Scan for the cell matching the given text and deliver its [x, y] coordinate at center. 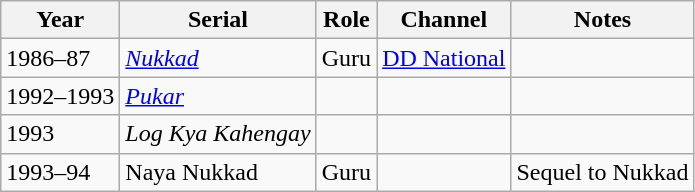
1993 [60, 134]
Notes [602, 20]
Channel [444, 20]
DD National [444, 58]
Nukkad [218, 58]
1993–94 [60, 172]
Serial [218, 20]
Sequel to Nukkad [602, 172]
Year [60, 20]
1986–87 [60, 58]
Role [346, 20]
Log Kya Kahengay [218, 134]
Naya Nukkad [218, 172]
1992–1993 [60, 96]
Pukar [218, 96]
